Output the (X, Y) coordinate of the center of the cell containing the given text.  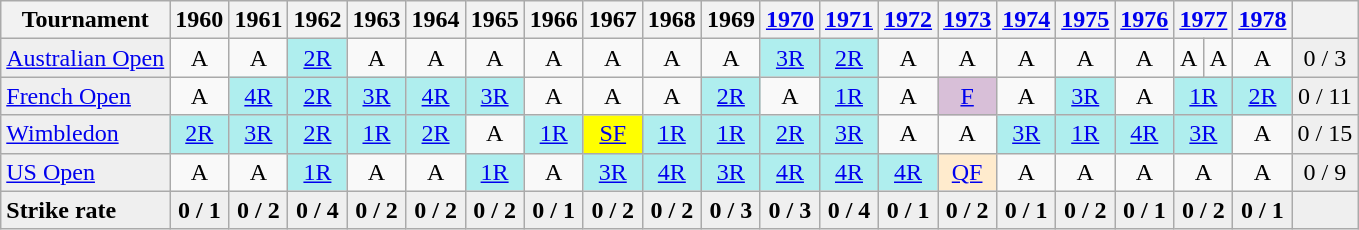
0 / 9 (1325, 172)
Tournament (86, 20)
French Open (86, 96)
1964 (436, 20)
1967 (612, 20)
1961 (258, 20)
0 / 15 (1325, 134)
1976 (1144, 20)
US Open (86, 172)
1972 (908, 20)
0 / 11 (1325, 96)
1977 (1204, 20)
QF (968, 172)
1970 (790, 20)
1969 (730, 20)
1973 (968, 20)
1963 (376, 20)
1960 (200, 20)
1962 (318, 20)
Wimbledon (86, 134)
SF (612, 134)
1978 (1262, 20)
1968 (672, 20)
Australian Open (86, 58)
F (968, 96)
1975 (1086, 20)
1966 (554, 20)
1974 (1026, 20)
1965 (494, 20)
Strike rate (86, 210)
1971 (848, 20)
